Output the (X, Y) coordinate of the center of the cell containing the given text.  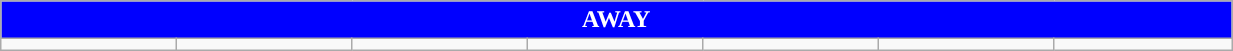
AWAY (616, 20)
